Find where the given text appears and provide that cell's center as [X, Y] coordinate. 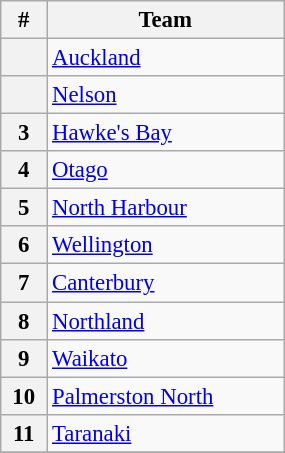
Auckland [166, 58]
11 [24, 433]
North Harbour [166, 208]
9 [24, 358]
10 [24, 396]
Hawke's Bay [166, 133]
Otago [166, 170]
7 [24, 283]
Palmerston North [166, 396]
5 [24, 208]
Northland [166, 321]
# [24, 20]
8 [24, 321]
Canterbury [166, 283]
4 [24, 170]
3 [24, 133]
Wellington [166, 245]
Waikato [166, 358]
Nelson [166, 95]
6 [24, 245]
Team [166, 20]
Taranaki [166, 433]
